Locate the cell with the specified text and output its [X, Y] center coordinate. 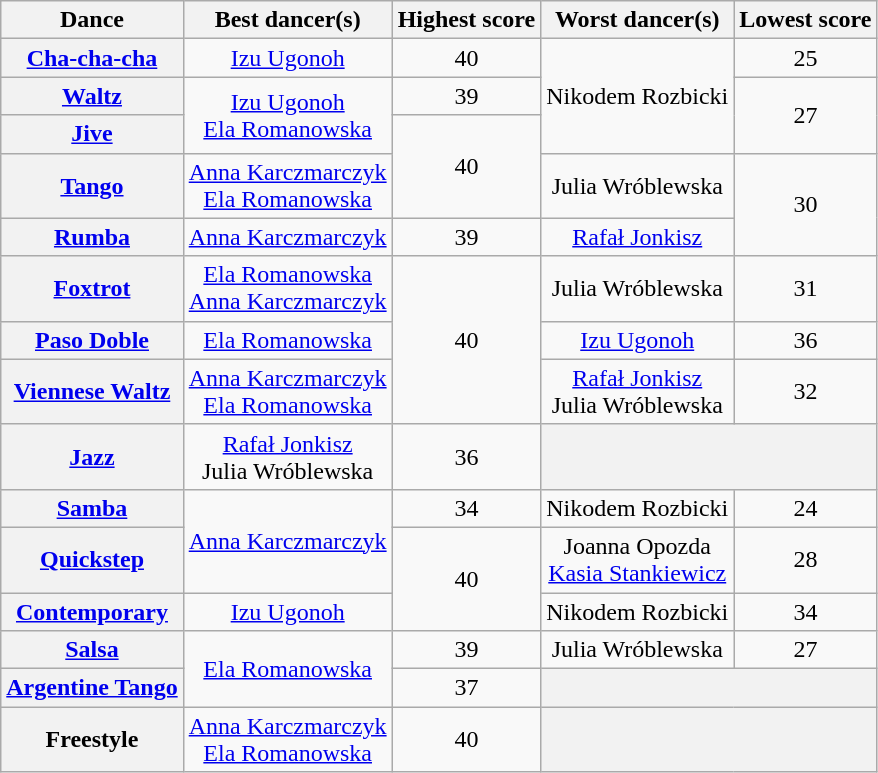
Waltz [92, 96]
28 [806, 560]
Izu UgonohEla Romanowska [288, 115]
Jive [92, 134]
Highest score [466, 20]
Dance [92, 20]
Viennese Waltz [92, 392]
Quickstep [92, 560]
30 [806, 204]
Contemporary [92, 611]
24 [806, 508]
Best dancer(s) [288, 20]
Foxtrot [92, 288]
31 [806, 288]
Samba [92, 508]
Ela RomanowskaAnna Karczmarczyk [288, 288]
Freestyle [92, 740]
32 [806, 392]
25 [806, 58]
Tango [92, 186]
Salsa [92, 650]
Worst dancer(s) [638, 20]
Lowest score [806, 20]
Paso Doble [92, 340]
Jazz [92, 456]
37 [466, 688]
Rafał Jonkisz [638, 237]
Rumba [92, 237]
Cha-cha-cha [92, 58]
Joanna OpozdaKasia Stankiewicz [638, 560]
Argentine Tango [92, 688]
